Locate the cell with the specified text and output its (x, y) center coordinate. 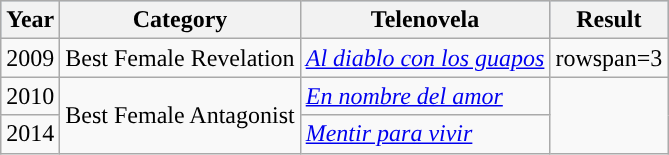
Al diablo con los guapos (425, 58)
Best Female Antagonist (180, 115)
En nombre del amor (425, 96)
Category (180, 20)
Mentir para vivir (425, 134)
2014 (30, 134)
Result (609, 20)
2009 (30, 58)
2010 (30, 96)
Telenovela (425, 20)
Year (30, 20)
Best Female Revelation (180, 58)
rowspan=3 (609, 58)
